Detect which cell encompasses the target text, then output its [x, y] center coordinate. 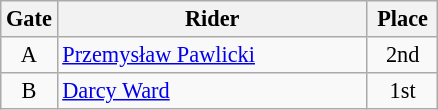
Rider [212, 19]
1st [402, 90]
Gate [29, 19]
Przemysław Pawlicki [212, 55]
B [29, 90]
Place [402, 19]
A [29, 55]
2nd [402, 55]
Darcy Ward [212, 90]
